Determine the [x, y] coordinate at the center of the cell enclosing the given text.  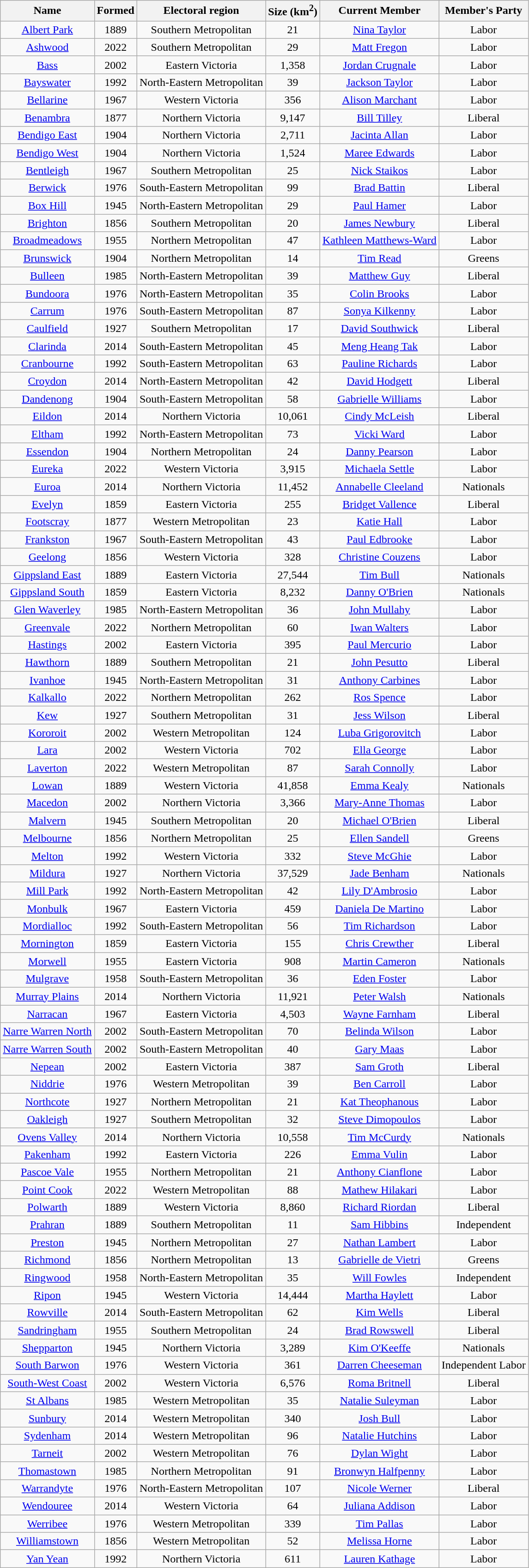
Dylan Wight [379, 1453]
Bendigo East [47, 135]
Jacinta Allan [379, 135]
Shepparton [47, 1348]
Josh Bull [379, 1418]
Katie Hall [379, 522]
Bellarine [47, 100]
Kathleen Matthews-Ward [379, 241]
Carrum [47, 311]
Emma Kealy [379, 785]
Pakenham [47, 1154]
South-West Coast [47, 1383]
Tim Read [379, 258]
Annabelle Cleeland [379, 487]
Steve Dimopoulos [379, 1119]
6,576 [293, 1383]
1,524 [293, 153]
Danny O'Brien [379, 592]
Richmond [47, 1260]
Bronwyn Halfpenny [379, 1471]
14,444 [293, 1295]
Narracan [47, 1014]
Gippsland East [47, 574]
Matt Fregon [379, 47]
40 [293, 1049]
Geelong [47, 557]
Tim McCurdy [379, 1137]
Box Hill [47, 205]
Tim Pallas [379, 1524]
Euroa [47, 487]
Bentleigh [47, 170]
14 [293, 258]
11,921 [293, 996]
Martin Cameron [379, 961]
27 [293, 1242]
Nick Staikos [379, 170]
Macedon [47, 803]
1,358 [293, 65]
Preston [47, 1242]
Meng Heang Tak [379, 346]
Richard Riordan [379, 1207]
Pascoe Vale [47, 1172]
Daniela De Martino [379, 908]
99 [293, 188]
387 [293, 1067]
8,232 [293, 592]
70 [293, 1031]
Jordan Crugnale [379, 65]
Rowville [47, 1313]
Clarinda [47, 346]
Electoral region [201, 11]
Tim Bull [379, 574]
107 [293, 1488]
88 [293, 1189]
Ashwood [47, 47]
Gary Maas [379, 1049]
Sonya Kilkenny [379, 311]
11,452 [293, 487]
Sandringham [47, 1330]
60 [293, 627]
Brad Rowswell [379, 1330]
Point Cook [47, 1189]
611 [293, 1559]
Lily D'Ambrosio [379, 891]
Monbulk [47, 908]
David Hodgett [379, 381]
Jackson Taylor [379, 82]
64 [293, 1506]
Jess Wilson [379, 715]
23 [293, 522]
459 [293, 908]
Danny Pearson [379, 452]
James Newbury [379, 223]
Ros Spence [379, 698]
Michael O'Brien [379, 820]
Evelyn [47, 504]
Kew [47, 715]
10,558 [293, 1137]
Narre Warren North [47, 1031]
Ellen Sandell [379, 838]
Kim O'Keeffe [379, 1348]
Martha Haylett [379, 1295]
Hawthorn [47, 663]
255 [293, 504]
8,860 [293, 1207]
Mary-Anne Thomas [379, 803]
Bayswater [47, 82]
Nepean [47, 1067]
Nicole Werner [379, 1488]
Vicki Ward [379, 434]
Dandenong [47, 399]
395 [293, 645]
Brighton [47, 223]
361 [293, 1365]
South Barwon [47, 1365]
908 [293, 961]
17 [293, 328]
Mathew Hilakari [379, 1189]
76 [293, 1453]
Ringwood [47, 1278]
Luba Grigorovitch [379, 733]
Will Fowles [379, 1278]
Lowan [47, 785]
Kalkallo [47, 698]
Niddrie [47, 1084]
62 [293, 1313]
St Albans [47, 1400]
Northcote [47, 1102]
13 [293, 1260]
Christine Couzens [379, 557]
Benambra [47, 118]
Thomastown [47, 1471]
Oakleigh [47, 1119]
340 [293, 1418]
Sydenham [47, 1435]
Narre Warren South [47, 1049]
Brunswick [47, 258]
262 [293, 698]
Bulleen [47, 276]
332 [293, 856]
Laverton [47, 768]
56 [293, 926]
Natalie Suleyman [379, 1400]
10,061 [293, 416]
Ivanhoe [47, 680]
Eltham [47, 434]
Eildon [47, 416]
Current Member [379, 11]
Colin Brooks [379, 293]
3,915 [293, 469]
Sarah Connolly [379, 768]
Bridget Vallence [379, 504]
45 [293, 346]
Ripon [47, 1295]
Anthony Cianflone [379, 1172]
Size (km2) [293, 11]
Glen Waverley [47, 609]
Eureka [47, 469]
339 [293, 1524]
37,529 [293, 873]
Melbourne [47, 838]
Warrandyte [47, 1488]
Gabrielle de Vietri [379, 1260]
Alison Marchant [379, 100]
Polwarth [47, 1207]
Mornington [47, 944]
Malvern [47, 820]
Anthony Carbines [379, 680]
Nathan Lambert [379, 1242]
Eden Foster [379, 979]
Yan Yean [47, 1559]
356 [293, 100]
Formed [116, 11]
Mulgrave [47, 979]
91 [293, 1471]
Natalie Hutchins [379, 1435]
Footscray [47, 522]
Nina Taylor [379, 30]
Jade Benham [379, 873]
Essendon [47, 452]
Independent Labor [483, 1365]
Cindy McLeish [379, 416]
Juliana Addison [379, 1506]
Mildura [47, 873]
Mill Park [47, 891]
Hastings [47, 645]
Sam Hibbins [379, 1225]
63 [293, 363]
Steve McGhie [379, 856]
58 [293, 399]
Emma Vulin [379, 1154]
27,544 [293, 574]
Bundoora [47, 293]
702 [293, 750]
John Mullahy [379, 609]
Kim Wells [379, 1313]
Maree Edwards [379, 153]
Greenvale [47, 627]
Matthew Guy [379, 276]
Berwick [47, 188]
Paul Edbrooke [379, 539]
3,289 [293, 1348]
43 [293, 539]
Murray Plains [47, 996]
Member's Party [483, 11]
Croydon [47, 381]
96 [293, 1435]
4,503 [293, 1014]
David Southwick [379, 328]
328 [293, 557]
11 [293, 1225]
Albert Park [47, 30]
Kororoit [47, 733]
Bass [47, 65]
Darren Cheeseman [379, 1365]
Roma Britnell [379, 1383]
Morwell [47, 961]
Pauline Richards [379, 363]
41,858 [293, 785]
Werribee [47, 1524]
Caulfield [47, 328]
Paul Hamer [379, 205]
Prahran [47, 1225]
Mordialloc [47, 926]
73 [293, 434]
Sam Groth [379, 1067]
155 [293, 944]
Paul Mercurio [379, 645]
Michaela Settle [379, 469]
3,366 [293, 803]
Ben Carroll [379, 1084]
2,711 [293, 135]
Wayne Farnham [379, 1014]
Bendigo West [47, 153]
Tarneit [47, 1453]
Broadmeadows [47, 241]
9,147 [293, 118]
Peter Walsh [379, 996]
Williamstown [47, 1541]
Brad Battin [379, 188]
Iwan Walters [379, 627]
52 [293, 1541]
Kat Theophanous [379, 1102]
Lara [47, 750]
Ovens Valley [47, 1137]
Ella George [379, 750]
Frankston [47, 539]
Bill Tilley [379, 118]
226 [293, 1154]
John Pesutto [379, 663]
Chris Crewther [379, 944]
47 [293, 241]
Name [47, 11]
Tim Richardson [379, 926]
Cranbourne [47, 363]
32 [293, 1119]
Gippsland South [47, 592]
Melissa Horne [379, 1541]
Gabrielle Williams [379, 399]
Sunbury [47, 1418]
Wendouree [47, 1506]
Melton [47, 856]
Belinda Wilson [379, 1031]
124 [293, 733]
Lauren Kathage [379, 1559]
